Determine the [x, y] coordinate at the center of the cell enclosing the given text.  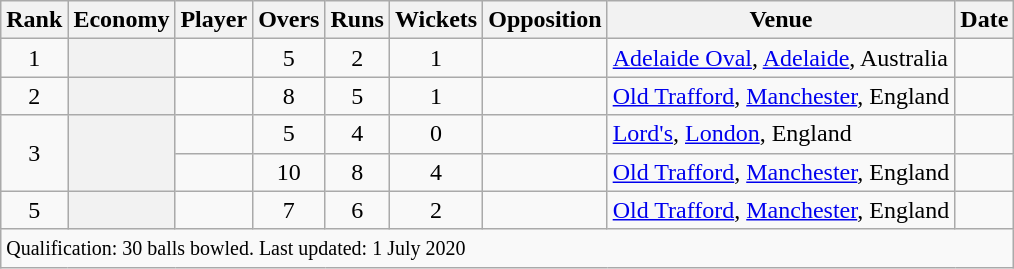
Wickets [436, 20]
Date [984, 20]
0 [436, 134]
Adelaide Oval, Adelaide, Australia [781, 58]
Qualification: 30 balls bowled. Last updated: 1 July 2020 [508, 248]
Lord's, London, England [781, 134]
Overs [289, 20]
Runs [357, 20]
Economy [122, 20]
Rank [34, 20]
10 [289, 172]
3 [34, 153]
Player [214, 20]
Opposition [545, 20]
6 [357, 210]
7 [289, 210]
Venue [781, 20]
